From the cell containing the given text, extract its center point as (x, y) coordinate. 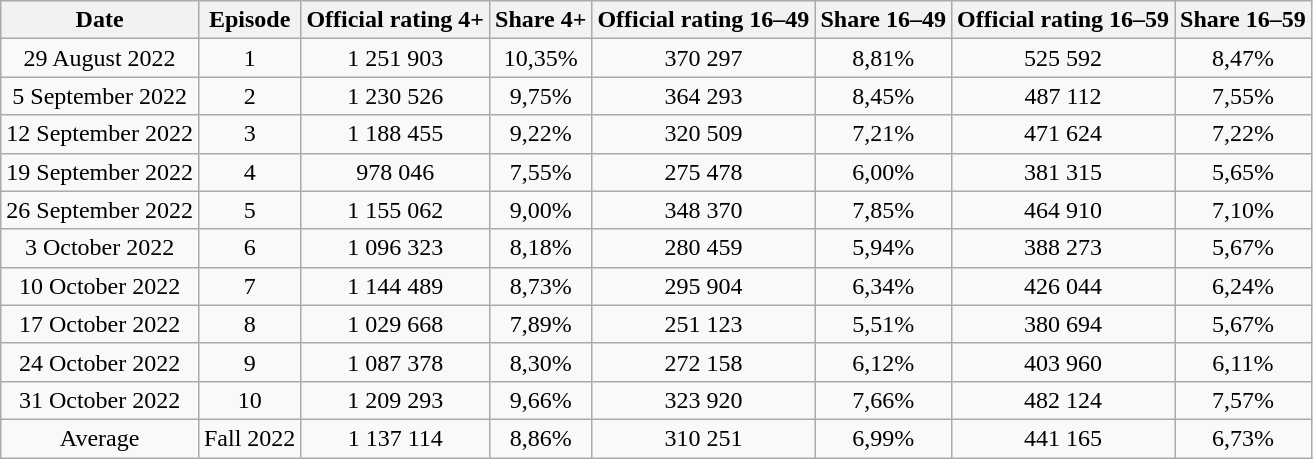
5,65% (1244, 172)
5,94% (884, 248)
3 October 2022 (100, 248)
380 694 (1064, 324)
10 (249, 400)
5 September 2022 (100, 96)
Official rating 4+ (396, 20)
Average (100, 438)
10,35% (541, 58)
310 251 (704, 438)
8,30% (541, 362)
8,81% (884, 58)
1 251 903 (396, 58)
370 297 (704, 58)
6,11% (1244, 362)
5 (249, 210)
7,66% (884, 400)
1 029 668 (396, 324)
7,22% (1244, 134)
1 209 293 (396, 400)
1 087 378 (396, 362)
12 September 2022 (100, 134)
348 370 (704, 210)
19 September 2022 (100, 172)
24 October 2022 (100, 362)
7,89% (541, 324)
2 (249, 96)
381 315 (1064, 172)
9 (249, 362)
464 910 (1064, 210)
525 592 (1064, 58)
251 123 (704, 324)
280 459 (704, 248)
10 October 2022 (100, 286)
Share 4+ (541, 20)
Episode (249, 20)
1 188 455 (396, 134)
1 (249, 58)
5,51% (884, 324)
8,73% (541, 286)
403 960 (1064, 362)
6,12% (884, 362)
8,18% (541, 248)
7,85% (884, 210)
Fall 2022 (249, 438)
Date (100, 20)
6,99% (884, 438)
323 920 (704, 400)
6,34% (884, 286)
978 046 (396, 172)
Official rating 16–59 (1064, 20)
295 904 (704, 286)
8 (249, 324)
471 624 (1064, 134)
1 155 062 (396, 210)
Official rating 16–49 (704, 20)
Share 16–59 (1244, 20)
320 509 (704, 134)
8,47% (1244, 58)
1 230 526 (396, 96)
388 273 (1064, 248)
6,24% (1244, 286)
Share 16–49 (884, 20)
272 158 (704, 362)
275 478 (704, 172)
6,73% (1244, 438)
9,75% (541, 96)
482 124 (1064, 400)
29 August 2022 (100, 58)
8,45% (884, 96)
7,21% (884, 134)
1 096 323 (396, 248)
9,22% (541, 134)
26 September 2022 (100, 210)
6 (249, 248)
9,66% (541, 400)
1 144 489 (396, 286)
9,00% (541, 210)
4 (249, 172)
7,10% (1244, 210)
7,57% (1244, 400)
1 137 114 (396, 438)
3 (249, 134)
31 October 2022 (100, 400)
8,86% (541, 438)
426 044 (1064, 286)
17 October 2022 (100, 324)
364 293 (704, 96)
487 112 (1064, 96)
7 (249, 286)
6,00% (884, 172)
441 165 (1064, 438)
